Search for the cell housing the specified text and yield its [X, Y] center coordinate. 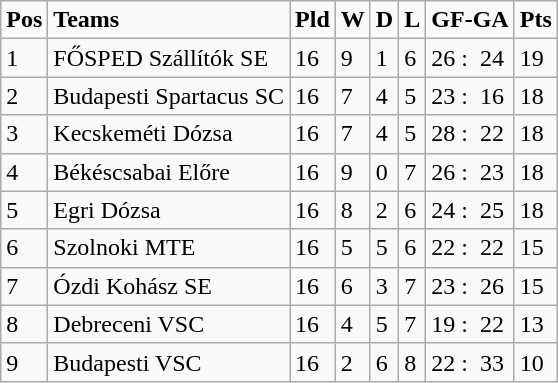
Teams [169, 20]
19 [536, 58]
Kecskeméti Dózsa [169, 134]
26 : 23 [470, 172]
Pld [313, 20]
28 : 22 [470, 134]
23 : 26 [470, 286]
Szolnoki MTE [169, 248]
Békéscsabai Előre [169, 172]
L [412, 20]
W [352, 20]
10 [536, 362]
Debreceni VSC [169, 324]
26 : 24 [470, 58]
Egri Dózsa [169, 210]
FŐSPED Szállítók SE [169, 58]
Ózdi Kohász SE [169, 286]
13 [536, 324]
GF-GA [470, 20]
23 : 16 [470, 96]
0 [384, 172]
Pos [24, 20]
24 : 25 [470, 210]
22 : 33 [470, 362]
19 : 22 [470, 324]
22 : 22 [470, 248]
D [384, 20]
Budapesti Spartacus SC [169, 96]
Budapesti VSC [169, 362]
Pts [536, 20]
